Scan for the cell matching the given text and deliver its [x, y] coordinate at center. 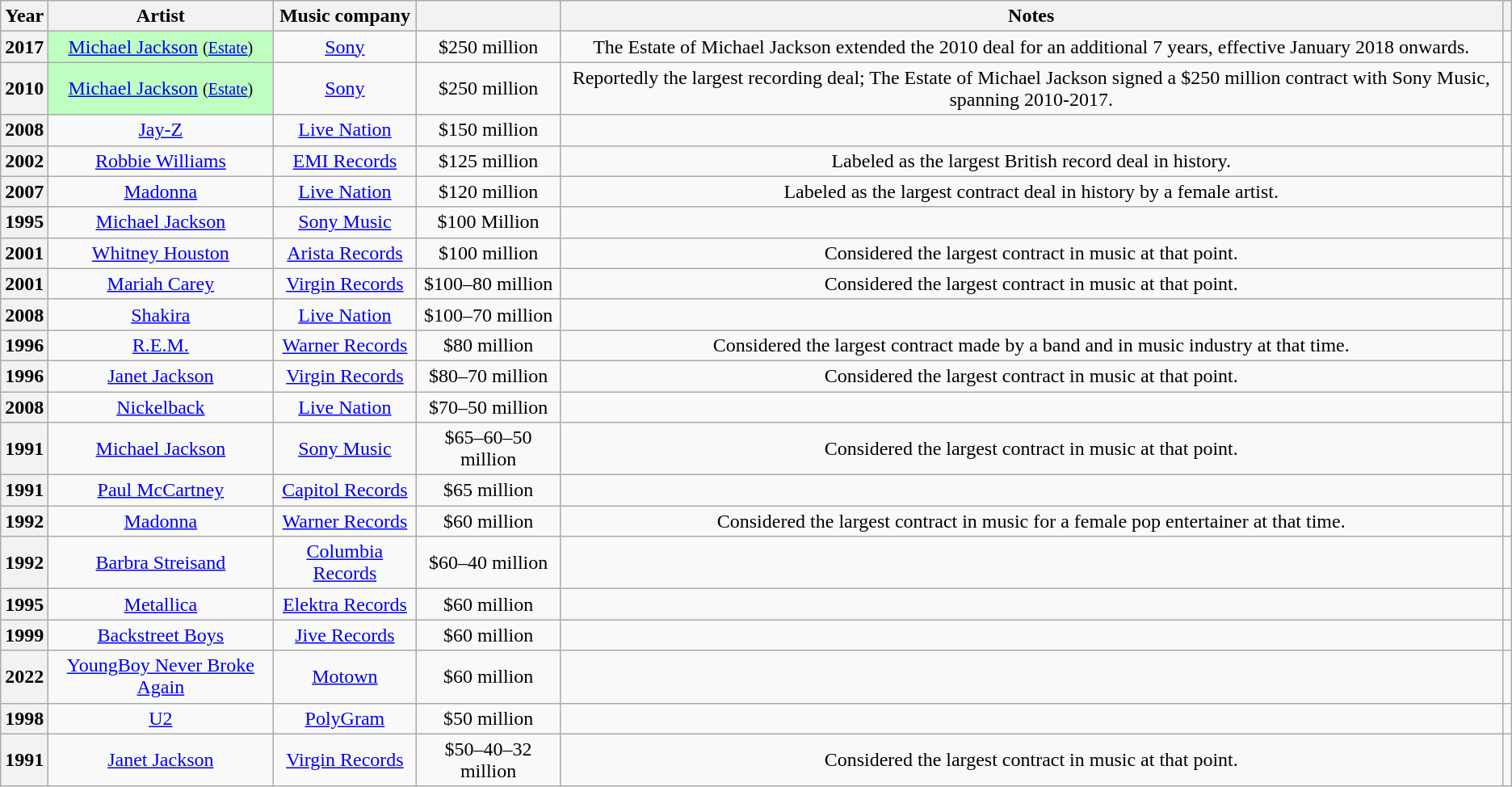
PolyGram [345, 718]
Reportedly the largest recording deal; The Estate of Michael Jackson signed a $250 million contract with Sony Music, spanning 2010-2017. [1031, 89]
Columbia Records [345, 562]
Labeled as the largest contract deal in history by a female artist. [1031, 191]
1998 [24, 718]
Jive Records [345, 635]
Motown [345, 677]
Year [24, 16]
Robbie Williams [161, 161]
$150 million [488, 130]
2007 [24, 191]
Labeled as the largest British record deal in history. [1031, 161]
Music company [345, 16]
$100 Million [488, 222]
Paul McCartney [161, 490]
R.E.M. [161, 345]
$80–70 million [488, 376]
$65–60–50 million [488, 449]
Metallica [161, 604]
$60–40 million [488, 562]
2002 [24, 161]
$100–80 million [488, 284]
2022 [24, 677]
Capitol Records [345, 490]
2010 [24, 89]
$125 million [488, 161]
Whitney Houston [161, 253]
$50–40–32 million [488, 760]
U2 [161, 718]
Jay-Z [161, 130]
Considered the largest contract in music for a female pop entertainer at that time. [1031, 521]
Backstreet Boys [161, 635]
Considered the largest contract made by a band and in music industry at that time. [1031, 345]
2017 [24, 47]
$120 million [488, 191]
$80 million [488, 345]
$70–50 million [488, 406]
$65 million [488, 490]
Elektra Records [345, 604]
Artist [161, 16]
1999 [24, 635]
YoungBoy Never Broke Again [161, 677]
$100 million [488, 253]
$100–70 million [488, 314]
Shakira [161, 314]
Mariah Carey [161, 284]
$50 million [488, 718]
EMI Records [345, 161]
Nickelback [161, 406]
Arista Records [345, 253]
Notes [1031, 16]
Barbra Streisand [161, 562]
The Estate of Michael Jackson extended the 2010 deal for an additional 7 years, effective January 2018 onwards. [1031, 47]
